From the cell containing the given text, extract its center point as (x, y) coordinate. 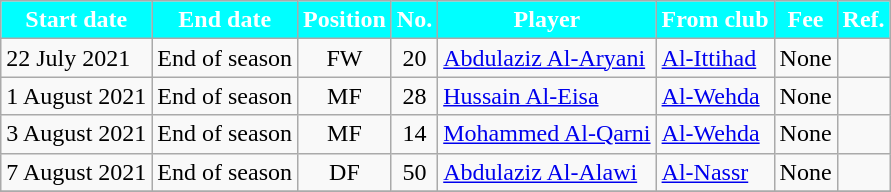
Ref. (864, 20)
No. (414, 20)
Mohammed Al-Qarni (547, 134)
Hussain Al-Eisa (547, 96)
Position (345, 20)
Al-Ittihad (715, 58)
End date (225, 20)
1 August 2021 (76, 96)
Player (547, 20)
Abdulaziz Al-Aryani (547, 58)
Start date (76, 20)
Al-Nassr (715, 172)
FW (345, 58)
Abdulaziz Al-Alawi (547, 172)
14 (414, 134)
DF (345, 172)
Fee (806, 20)
From club (715, 20)
3 August 2021 (76, 134)
50 (414, 172)
20 (414, 58)
22 July 2021 (76, 58)
7 August 2021 (76, 172)
28 (414, 96)
